Pinpoint the cell where the given text exists, returning its [X, Y] midpoint coordinate. 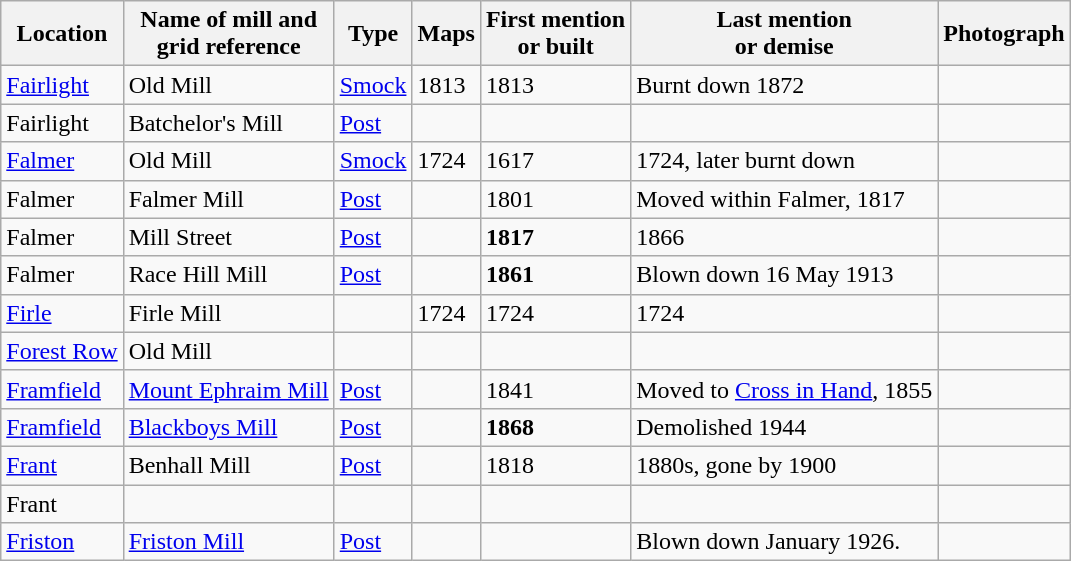
Location [62, 34]
Friston [62, 542]
1866 [784, 237]
Forest Row [62, 351]
1801 [555, 199]
Race Hill Mill [228, 275]
1818 [555, 465]
Photograph [1004, 34]
Mount Ephraim Mill [228, 389]
1861 [555, 275]
Mill Street [228, 237]
Friston Mill [228, 542]
Benhall Mill [228, 465]
Batchelor's Mill [228, 123]
Firle Mill [228, 313]
Maps [446, 34]
Falmer Mill [228, 199]
Blackboys Mill [228, 427]
First mentionor built [555, 34]
Moved within Falmer, 1817 [784, 199]
Demolished 1944 [784, 427]
1841 [555, 389]
1724, later burnt down [784, 161]
Type [373, 34]
Blown down January 1926. [784, 542]
Burnt down 1872 [784, 85]
Moved to Cross in Hand, 1855 [784, 389]
1880s, gone by 1900 [784, 465]
1868 [555, 427]
Last mention or demise [784, 34]
Blown down 16 May 1913 [784, 275]
1817 [555, 237]
1617 [555, 161]
Name of mill andgrid reference [228, 34]
Firle [62, 313]
